Capture the cell that displays the provided text and extract its [X, Y] central coordinate. 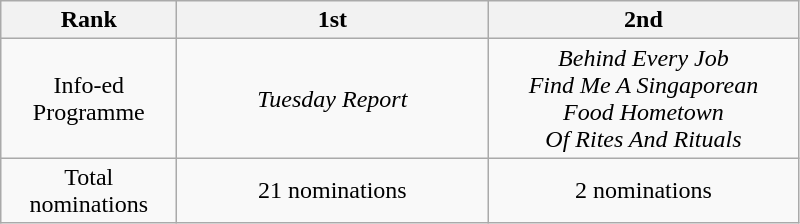
Rank [89, 20]
Tuesday Report [332, 98]
1st [332, 20]
Total nominations [89, 190]
Info-ed Programme [89, 98]
2 nominations [644, 190]
21 nominations [332, 190]
Behind Every Job Find Me A Singaporean Food Hometown Of Rites And Rituals [644, 98]
2nd [644, 20]
